Identify which cell holds the provided text, then report its [X, Y] central coordinate. 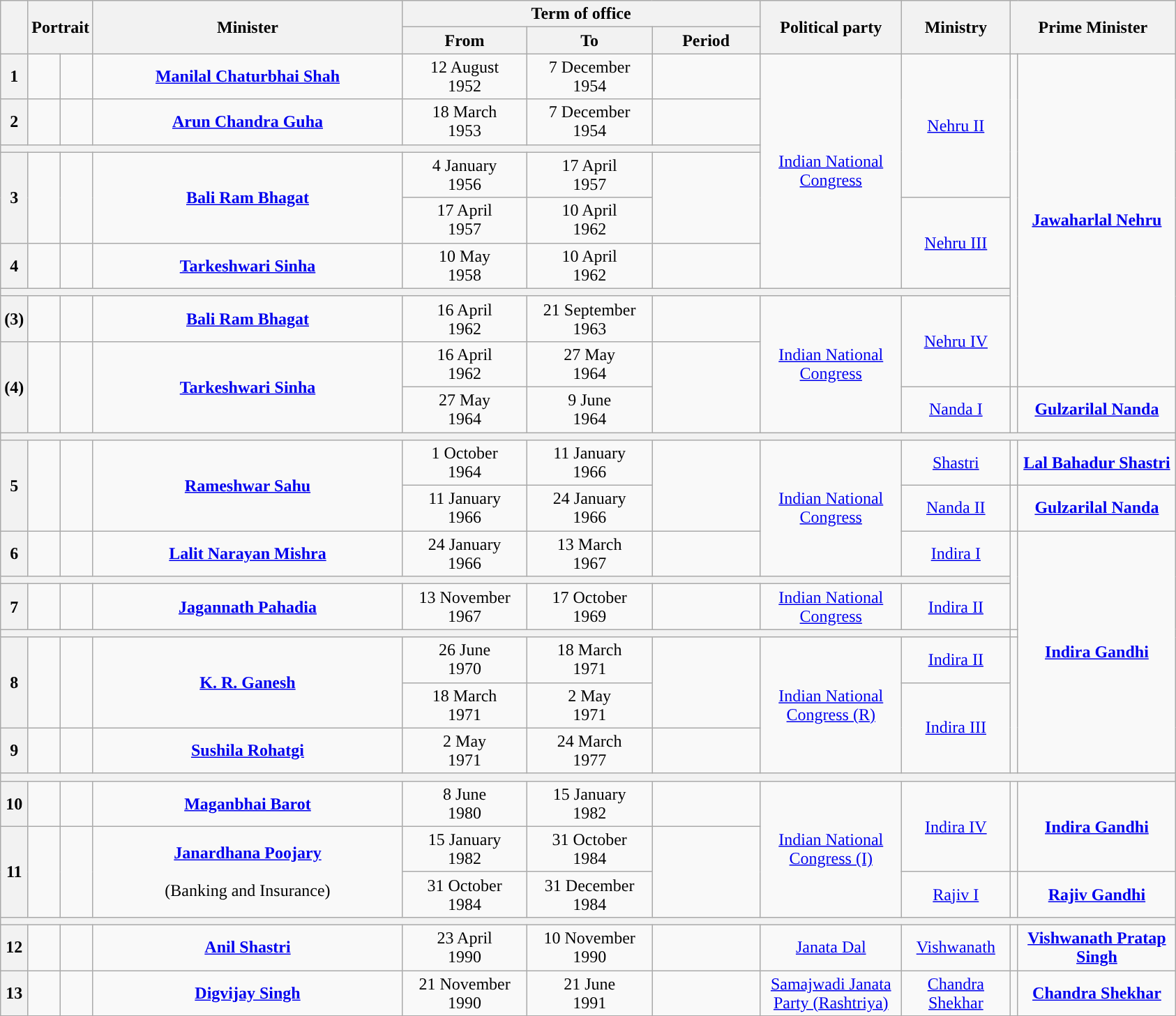
7 [14, 607]
Digvijay Singh [247, 992]
Shastri [956, 463]
Sushila Rohatgi [247, 751]
26 June1970 [465, 660]
8 June1980 [465, 804]
Anil Shastri [247, 948]
Maganbhai Barot [247, 804]
21 September1963 [590, 318]
9 [14, 751]
Indira IV [956, 826]
Political party [831, 27]
13 March1967 [590, 554]
Rajiv I [956, 895]
11 [14, 872]
Nehru IV [956, 341]
12 [14, 948]
1 October1964 [465, 463]
3 [14, 197]
Minister [247, 27]
(4) [14, 387]
17 October1969 [590, 607]
Lal Bahadur Shastri [1096, 463]
21 November1990 [465, 992]
Indian National Congress (R) [831, 705]
Manilal Chaturbhai Shah [247, 77]
Samajwadi Janata Party (Rashtriya) [831, 992]
13 [14, 992]
10 May1958 [465, 265]
Nanda I [956, 409]
Nehru III [956, 243]
Jagannath Pahadia [247, 607]
Nehru II [956, 126]
6 [14, 554]
Term of office [582, 14]
Prime Minister [1093, 27]
10 November1990 [590, 948]
(3) [14, 318]
K. R. Ganesh [247, 682]
Lalit Narayan Mishra [247, 554]
Indira I [956, 554]
23 April1990 [465, 948]
24 March1977 [590, 751]
Vishwanath Pratap Singh [1096, 948]
12 August1952 [465, 77]
Ministry [956, 27]
8 [14, 682]
9 June1964 [590, 409]
31 December1984 [590, 895]
10 [14, 804]
4 January1956 [465, 174]
Vishwanath [956, 948]
To [590, 40]
21 June1991 [590, 992]
4 [14, 265]
5 [14, 486]
Portrait [61, 27]
Indira III [956, 728]
Janardhana Poojary(Banking and Insurance) [247, 872]
Janata Dal [831, 948]
Rameshwar Sahu [247, 486]
Rajiv Gandhi [1096, 895]
18 March1953 [465, 121]
1 [14, 77]
2 [14, 121]
Indian National Congress (I) [831, 849]
Period [706, 40]
Jawaharlal Nehru [1096, 221]
Nanda II [956, 508]
13 November1967 [465, 607]
Arun Chandra Guha [247, 121]
From [465, 40]
